Pinpoint the cell where the given text exists, returning its [X, Y] midpoint coordinate. 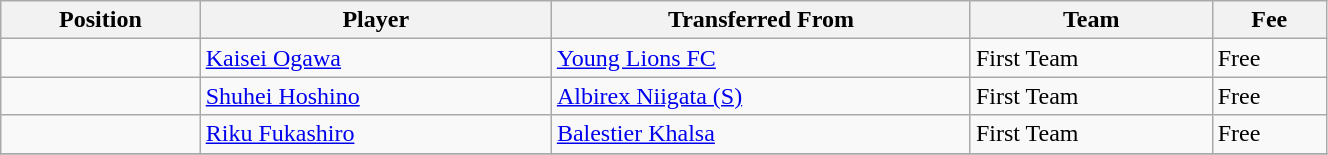
Shuhei Hoshino [376, 96]
Player [376, 20]
Young Lions FC [760, 58]
Position [100, 20]
Balestier Khalsa [760, 134]
Albirex Niigata (S) [760, 96]
Team [1091, 20]
Kaisei Ogawa [376, 58]
Transferred From [760, 20]
Fee [1269, 20]
Riku Fukashiro [376, 134]
